Search for the cell housing the specified text and yield its (x, y) center coordinate. 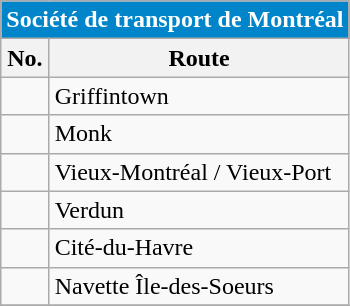
Monk (199, 134)
No. (25, 58)
Griffintown (199, 96)
Société de transport de Montréal (175, 20)
Cité-du-Havre (199, 248)
Route (199, 58)
Navette Île-des-Soeurs (199, 286)
Verdun (199, 210)
Vieux-Montréal / Vieux-Port (199, 172)
